Scan for the cell matching the given text and deliver its [X, Y] coordinate at center. 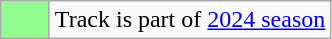
Track is part of 2024 season [190, 20]
